Provide the (X, Y) coordinate of the cell's center where the given text is located.  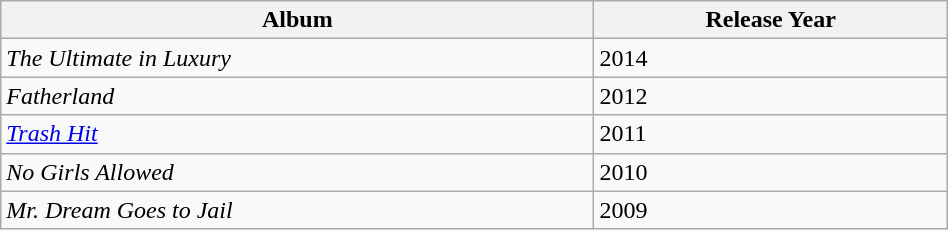
Mr. Dream Goes to Jail (298, 210)
2011 (770, 134)
Release Year (770, 20)
2014 (770, 58)
The Ultimate in Luxury (298, 58)
2010 (770, 172)
No Girls Allowed (298, 172)
2012 (770, 96)
Fatherland (298, 96)
Album (298, 20)
2009 (770, 210)
Trash Hit (298, 134)
